From the cell containing the given text, extract its center point as [X, Y] coordinate. 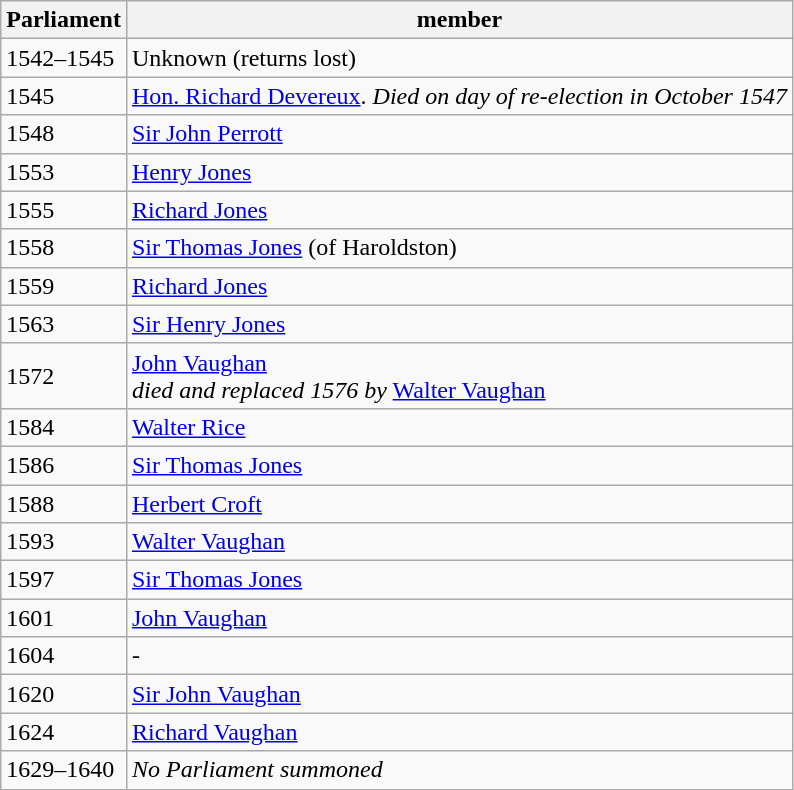
1542–1545 [64, 58]
Walter Rice [459, 427]
1558 [64, 248]
Sir John Perrott [459, 134]
member [459, 20]
1548 [64, 134]
Parliament [64, 20]
No Parliament summoned [459, 770]
Herbert Croft [459, 503]
Unknown (returns lost) [459, 58]
Sir John Vaughan [459, 694]
1563 [64, 324]
John Vaughan [459, 618]
1586 [64, 465]
Sir Thomas Jones (of Haroldston) [459, 248]
Richard Vaughan [459, 732]
1593 [64, 542]
1559 [64, 286]
1572 [64, 376]
Walter Vaughan [459, 542]
1629–1640 [64, 770]
1624 [64, 732]
John Vaughan died and replaced 1576 by Walter Vaughan [459, 376]
1620 [64, 694]
Sir Henry Jones [459, 324]
1588 [64, 503]
1597 [64, 580]
1555 [64, 210]
1545 [64, 96]
1553 [64, 172]
1601 [64, 618]
- [459, 656]
1584 [64, 427]
Henry Jones [459, 172]
1604 [64, 656]
Hon. Richard Devereux. Died on day of re-election in October 1547 [459, 96]
